Identify which cell holds the provided text, then report its (x, y) central coordinate. 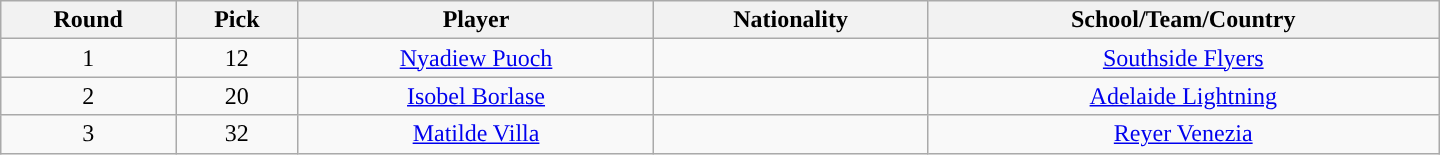
Matilde Villa (476, 134)
Pick (238, 20)
School/Team/Country (1183, 20)
3 (88, 134)
20 (238, 96)
12 (238, 58)
Southside Flyers (1183, 58)
Nyadiew Puoch (476, 58)
Round (88, 20)
2 (88, 96)
Isobel Borlase (476, 96)
Player (476, 20)
Adelaide Lightning (1183, 96)
32 (238, 134)
1 (88, 58)
Reyer Venezia (1183, 134)
Nationality (790, 20)
